Pinpoint the cell where the given text exists, returning its [X, Y] midpoint coordinate. 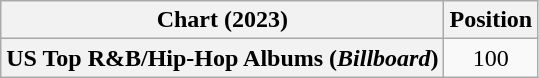
100 [491, 58]
Chart (2023) [222, 20]
Position [491, 20]
US Top R&B/Hip-Hop Albums (Billboard) [222, 58]
